Detect which cell encompasses the target text, then output its [X, Y] center coordinate. 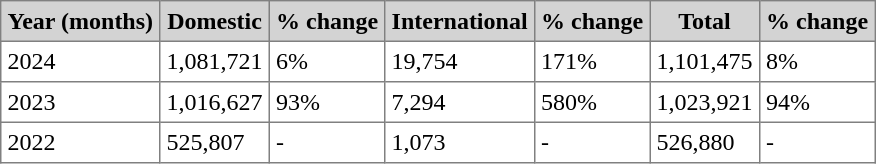
1,073 [460, 142]
8% [817, 61]
580% [592, 102]
1,101,475 [705, 61]
93% [327, 102]
1,016,627 [215, 102]
7,294 [460, 102]
1,023,921 [705, 102]
2024 [80, 61]
International [460, 21]
94% [817, 102]
Total [705, 21]
1,081,721 [215, 61]
19,754 [460, 61]
6% [327, 61]
2023 [80, 102]
526,880 [705, 142]
525,807 [215, 142]
171% [592, 61]
Domestic [215, 21]
Year (months) [80, 21]
2022 [80, 142]
